Extract the [x, y] coordinate from the center of the cell holding the provided text.  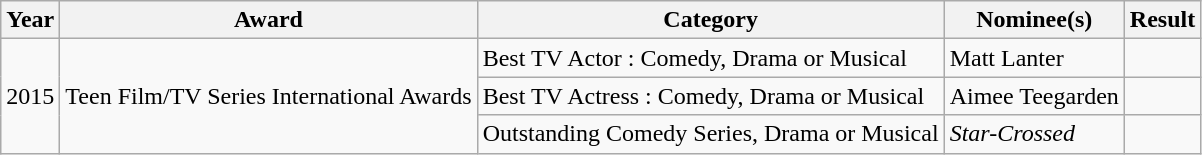
Nominee(s) [1034, 20]
Result [1162, 20]
Aimee Teegarden [1034, 96]
Star-Crossed [1034, 134]
Best TV Actress : Comedy, Drama or Musical [710, 96]
Best TV Actor : Comedy, Drama or Musical [710, 58]
Year [30, 20]
2015 [30, 96]
Category [710, 20]
Matt Lanter [1034, 58]
Teen Film/TV Series International Awards [268, 96]
Outstanding Comedy Series, Drama or Musical [710, 134]
Award [268, 20]
